Output the (X, Y) coordinate of the center of the cell containing the given text.  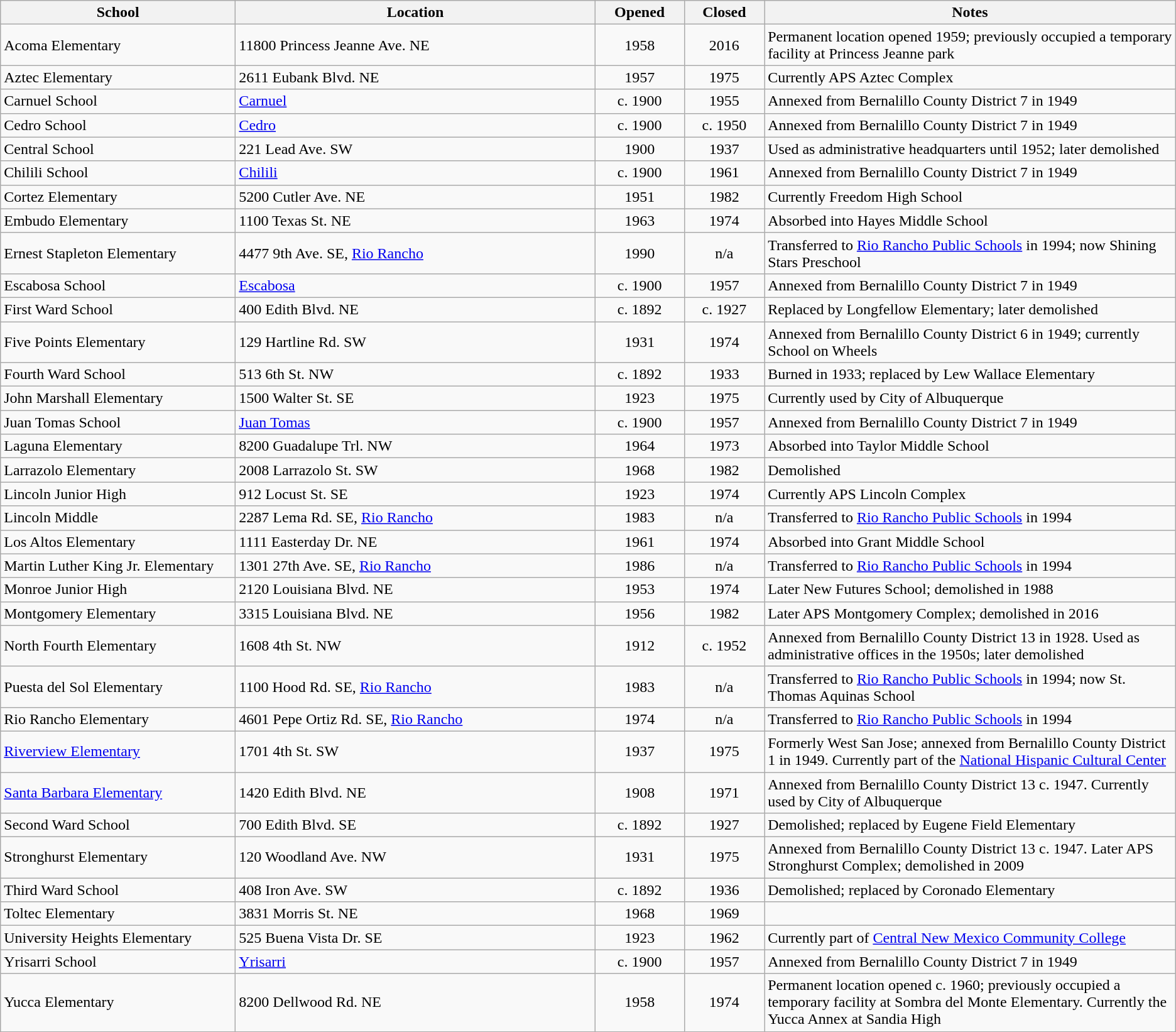
c. 1950 (724, 125)
University Heights Elementary (118, 938)
Cedro School (118, 125)
Formerly West San Jose; annexed from Bernalillo County District 1 in 1949. Currently part of the National Hispanic Cultural Center (970, 752)
Aztec Elementary (118, 77)
School (118, 13)
129 Hartline Rd. SW (415, 342)
Annexed from Bernalillo County District 13 in 1928. Used as administrative offices in the 1950s; later demolished (970, 646)
North Fourth Elementary (118, 646)
1963 (640, 221)
400 Edith Blvd. NE (415, 309)
Currently APS Lincoln Complex (970, 494)
Larrazolo Elementary (118, 470)
1500 Walter St. SE (415, 398)
Monroe Junior High (118, 590)
Third Ward School (118, 890)
221 Lead Ave. SW (415, 149)
513 6th St. NW (415, 375)
1973 (724, 446)
Yucca Elementary (118, 1002)
Five Points Elementary (118, 342)
Escabosa (415, 285)
Currently Freedom High School (970, 197)
1986 (640, 566)
Second Ward School (118, 825)
8200 Dellwood Rd. NE (415, 1002)
Currently APS Aztec Complex (970, 77)
1912 (640, 646)
Riverview Elementary (118, 752)
Rio Rancho Elementary (118, 719)
912 Locust St. SE (415, 494)
1951 (640, 197)
Escabosa School (118, 285)
Fourth Ward School (118, 375)
Lincoln Junior High (118, 494)
1936 (724, 890)
1301 27th Ave. SE, Rio Rancho (415, 566)
525 Buena Vista Dr. SE (415, 938)
2611 Eubank Blvd. NE (415, 77)
1701 4th St. SW (415, 752)
Annexed from Bernalillo County District 13 c. 1947. Currently used by City of Albuquerque (970, 792)
4601 Pepe Ortiz Rd. SE, Rio Rancho (415, 719)
Permanent location opened c. 1960; previously occupied a temporary facility at Sombra del Monte Elementary. Currently the Yucca Annex at Sandia High (970, 1002)
Annexed from Bernalillo County District 13 c. 1947. Later APS Stronghurst Complex; demolished in 2009 (970, 857)
11800 Princess Jeanne Ave. NE (415, 45)
3831 Morris St. NE (415, 914)
1956 (640, 613)
Laguna Elementary (118, 446)
1908 (640, 792)
c. 1952 (724, 646)
Notes (970, 13)
Cedro (415, 125)
Absorbed into Taylor Middle School (970, 446)
Opened (640, 13)
Later New Futures School; demolished in 1988 (970, 590)
Demolished; replaced by Coronado Elementary (970, 890)
Closed (724, 13)
Absorbed into Hayes Middle School (970, 221)
Toltec Elementary (118, 914)
Burned in 1933; replaced by Lew Wallace Elementary (970, 375)
Location (415, 13)
8200 Guadalupe Trl. NW (415, 446)
Martin Luther King Jr. Elementary (118, 566)
John Marshall Elementary (118, 398)
Later APS Montgomery Complex; demolished in 2016 (970, 613)
Lincoln Middle (118, 518)
1100 Hood Rd. SE, Rio Rancho (415, 686)
1933 (724, 375)
Carnuel (415, 101)
Embudo Elementary (118, 221)
Currently used by City of Albuquerque (970, 398)
Cortez Elementary (118, 197)
Yrisarri School (118, 962)
First Ward School (118, 309)
2120 Louisiana Blvd. NE (415, 590)
700 Edith Blvd. SE (415, 825)
1953 (640, 590)
Stronghurst Elementary (118, 857)
2287 Lema Rd. SE, Rio Rancho (415, 518)
Los Altos Elementary (118, 542)
1955 (724, 101)
1964 (640, 446)
Montgomery Elementary (118, 613)
Ernest Stapleton Elementary (118, 253)
Permanent location opened 1959; previously occupied a temporary facility at Princess Jeanne park (970, 45)
c. 1927 (724, 309)
1100 Texas St. NE (415, 221)
Acoma Elementary (118, 45)
1927 (724, 825)
Transferred to Rio Rancho Public Schools in 1994; now St. Thomas Aquinas School (970, 686)
120 Woodland Ave. NW (415, 857)
Carnuel School (118, 101)
Central School (118, 149)
Juan Tomas School (118, 422)
2008 Larrazolo St. SW (415, 470)
Transferred to Rio Rancho Public Schools in 1994; now Shining Stars Preschool (970, 253)
Replaced by Longfellow Elementary; later demolished (970, 309)
Yrisarri (415, 962)
1969 (724, 914)
Demolished; replaced by Eugene Field Elementary (970, 825)
1608 4th St. NW (415, 646)
Juan Tomas (415, 422)
Absorbed into Grant Middle School (970, 542)
4477 9th Ave. SE, Rio Rancho (415, 253)
Annexed from Bernalillo County District 6 in 1949; currently School on Wheels (970, 342)
Santa Barbara Elementary (118, 792)
5200 Cutler Ave. NE (415, 197)
Currently part of Central New Mexico Community College (970, 938)
1900 (640, 149)
2016 (724, 45)
Demolished (970, 470)
1111 Easterday Dr. NE (415, 542)
Chilili School (118, 173)
Used as administrative headquarters until 1952; later demolished (970, 149)
Chilili (415, 173)
3315 Louisiana Blvd. NE (415, 613)
1420 Edith Blvd. NE (415, 792)
1962 (724, 938)
408 Iron Ave. SW (415, 890)
1990 (640, 253)
Puesta del Sol Elementary (118, 686)
1971 (724, 792)
